Pinpoint the cell where the given text exists, returning its [X, Y] midpoint coordinate. 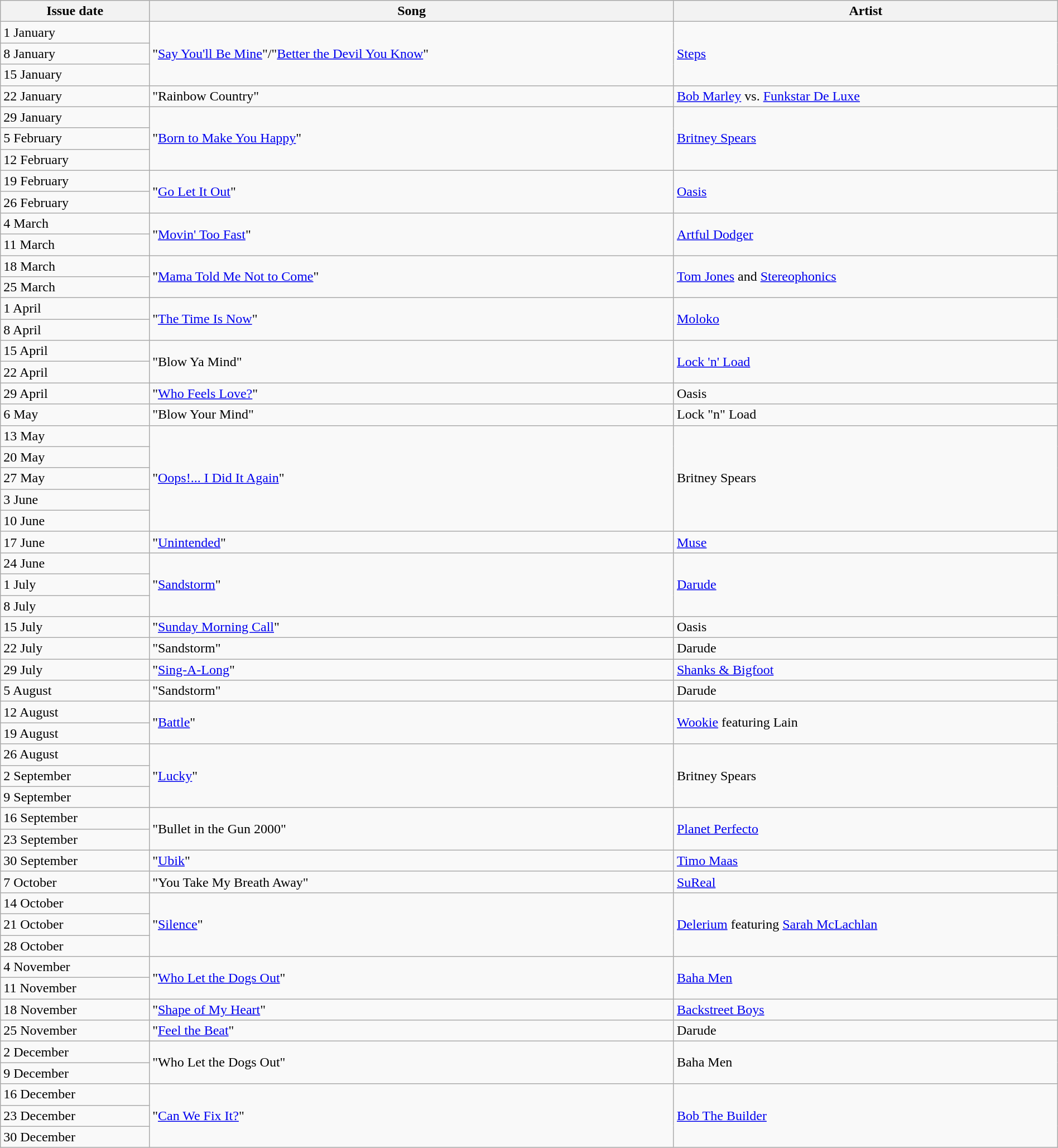
"Blow Ya Mind" [412, 362]
13 May [75, 436]
Wookie featuring Lain [865, 723]
26 February [75, 202]
5 February [75, 138]
Planet Perfecto [865, 829]
Lock "n" Load [865, 415]
Backstreet Boys [865, 1010]
"Unintended" [412, 542]
"Rainbow Country" [412, 96]
2 September [75, 776]
Steps [865, 54]
30 September [75, 861]
9 December [75, 1073]
29 January [75, 117]
Tom Jones and Stereophonics [865, 277]
21 October [75, 924]
19 August [75, 733]
4 November [75, 967]
8 April [75, 330]
14 October [75, 903]
Shanks & Bigfoot [865, 670]
17 June [75, 542]
Delerium featuring Sarah McLachlan [865, 924]
Artful Dodger [865, 234]
4 March [75, 223]
Moloko [865, 319]
Timo Maas [865, 861]
"Oops!... I Did It Again" [412, 478]
Issue date [75, 11]
Lock 'n' Load [865, 362]
15 April [75, 351]
26 August [75, 755]
SuReal [865, 882]
1 July [75, 584]
Song [412, 11]
9 September [75, 797]
15 July [75, 627]
23 September [75, 839]
"Bullet in the Gun 2000" [412, 829]
15 January [75, 75]
"Blow Your Mind" [412, 415]
16 September [75, 818]
"Sing-A-Long" [412, 670]
"Ubik" [412, 861]
30 December [75, 1137]
"Can We Fix It?" [412, 1116]
"Movin' Too Fast" [412, 234]
19 February [75, 181]
22 January [75, 96]
23 December [75, 1116]
1 January [75, 32]
22 July [75, 649]
Artist [865, 11]
2 December [75, 1052]
18 March [75, 266]
"Mama Told Me Not to Come" [412, 277]
10 June [75, 521]
18 November [75, 1010]
29 July [75, 670]
3 June [75, 499]
"Who Feels Love?" [412, 393]
25 March [75, 287]
"Shape of My Heart" [412, 1010]
Bob Marley vs. Funkstar De Luxe [865, 96]
16 December [75, 1094]
Bob The Builder [865, 1116]
"Feel the Beat" [412, 1031]
"The Time Is Now" [412, 319]
5 August [75, 691]
8 July [75, 606]
12 February [75, 160]
"Born to Make You Happy" [412, 138]
Muse [865, 542]
8 January [75, 54]
6 May [75, 415]
29 April [75, 393]
"Silence" [412, 924]
"Go Let It Out" [412, 191]
25 November [75, 1031]
"Lucky" [412, 776]
24 June [75, 563]
"Say You'll Be Mine"/"Better the Devil You Know" [412, 54]
11 November [75, 988]
"You Take My Breath Away" [412, 882]
20 May [75, 457]
11 March [75, 244]
"Sunday Morning Call" [412, 627]
22 April [75, 372]
"Battle" [412, 723]
12 August [75, 712]
27 May [75, 478]
1 April [75, 309]
7 October [75, 882]
28 October [75, 946]
